From the cell containing the given text, extract its center point as [x, y] coordinate. 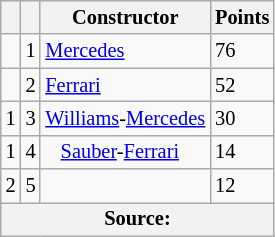
Sauber-Ferrari [125, 152]
30 [242, 118]
Mercedes [125, 51]
Constructor [125, 17]
5 [31, 186]
76 [242, 51]
4 [31, 152]
Ferrari [125, 85]
12 [242, 186]
52 [242, 85]
3 [31, 118]
14 [242, 152]
Source: [138, 219]
Points [242, 17]
Williams-Mercedes [125, 118]
